Determine the [X, Y] coordinate at the center of the cell enclosing the given text.  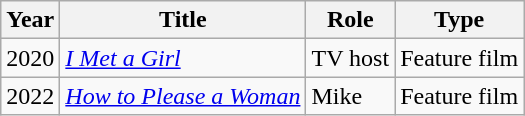
Title [183, 20]
2022 [30, 96]
Role [350, 20]
TV host [350, 58]
Type [460, 20]
I Met a Girl [183, 58]
How to Please a Woman [183, 96]
Mike [350, 96]
Year [30, 20]
2020 [30, 58]
